Determine the [X, Y] coordinate at the center of the cell enclosing the given text.  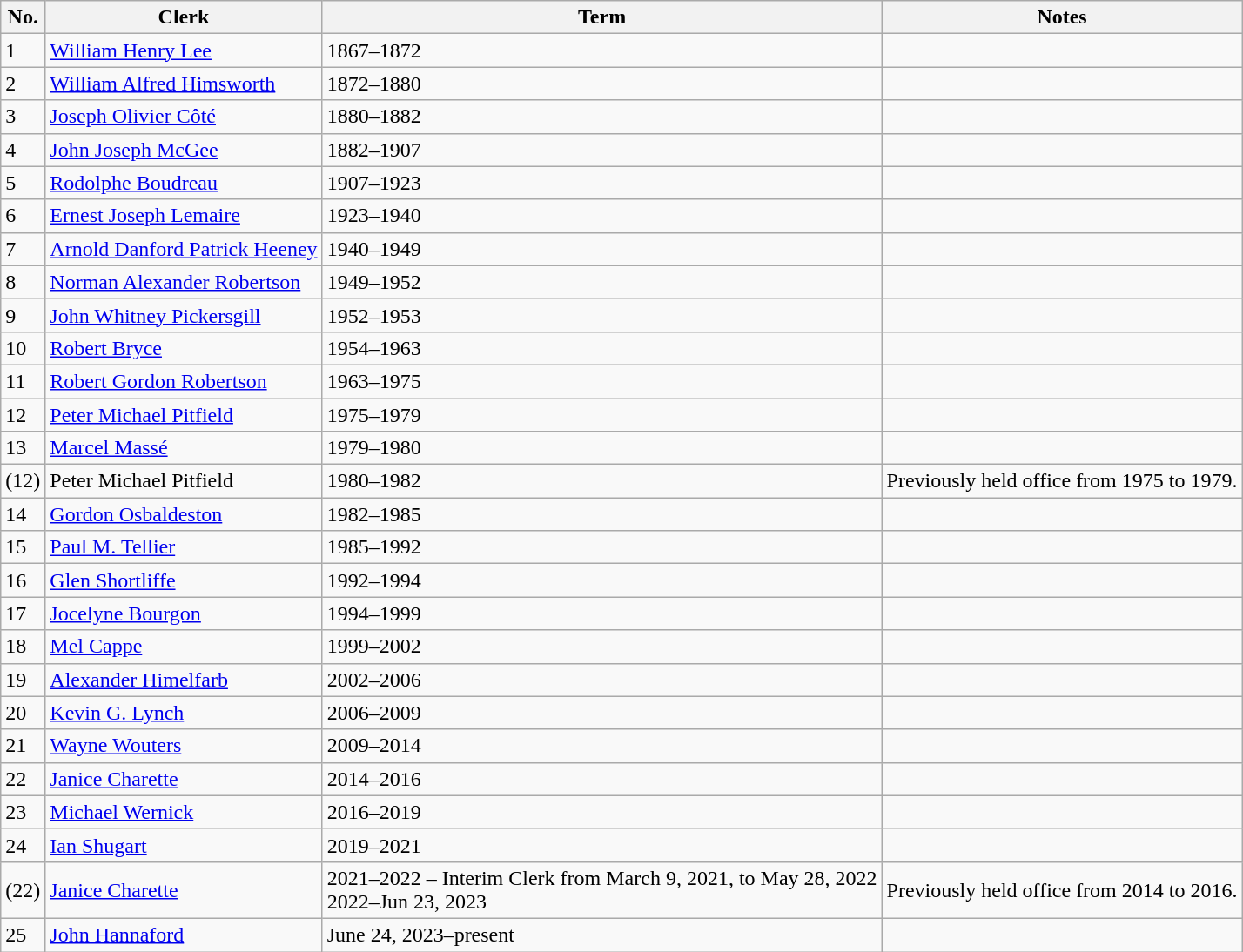
7 [23, 249]
1994–1999 [602, 613]
8 [23, 282]
1923–1940 [602, 216]
1963–1975 [602, 381]
12 [23, 415]
1872–1880 [602, 84]
Paul M. Tellier [184, 547]
3 [23, 117]
1867–1872 [602, 50]
2019–2021 [602, 845]
William Alfred Himsworth [184, 84]
Notes [1062, 17]
Term [602, 17]
Alexander Himelfarb [184, 680]
Robert Bryce [184, 348]
Marcel Massé [184, 448]
17 [23, 613]
4 [23, 150]
Jocelyne Bourgon [184, 613]
1979–1980 [602, 448]
1980–1982 [602, 481]
Clerk [184, 17]
2014–2016 [602, 779]
1882–1907 [602, 150]
Ian Shugart [184, 845]
2009–2014 [602, 746]
No. [23, 17]
22 [23, 779]
2002–2006 [602, 680]
(12) [23, 481]
Michael Wernick [184, 812]
23 [23, 812]
Joseph Olivier Côté [184, 117]
William Henry Lee [184, 50]
1952–1953 [602, 315]
Gordon Osbaldeston [184, 514]
Previously held office from 2014 to 2016. [1062, 889]
Previously held office from 1975 to 1979. [1062, 481]
Arnold Danford Patrick Heeney [184, 249]
14 [23, 514]
6 [23, 216]
1954–1963 [602, 348]
Wayne Wouters [184, 746]
25 [23, 935]
Rodolphe Boudreau [184, 183]
1992–1994 [602, 580]
18 [23, 647]
John Hannaford [184, 935]
1940–1949 [602, 249]
Robert Gordon Robertson [184, 381]
Mel Cappe [184, 647]
11 [23, 381]
Ernest Joseph Lemaire [184, 216]
2 [23, 84]
2016–2019 [602, 812]
1880–1882 [602, 117]
19 [23, 680]
20 [23, 713]
1999–2002 [602, 647]
2006–2009 [602, 713]
24 [23, 845]
1907–1923 [602, 183]
Glen Shortliffe [184, 580]
1975–1979 [602, 415]
1982–1985 [602, 514]
1985–1992 [602, 547]
2021–2022 – Interim Clerk from March 9, 2021, to May 28, 20222022–Jun 23, 2023 [602, 889]
(22) [23, 889]
Norman Alexander Robertson [184, 282]
June 24, 2023–present [602, 935]
16 [23, 580]
21 [23, 746]
1949–1952 [602, 282]
10 [23, 348]
13 [23, 448]
John Joseph McGee [184, 150]
1 [23, 50]
Kevin G. Lynch [184, 713]
9 [23, 315]
15 [23, 547]
John Whitney Pickersgill [184, 315]
5 [23, 183]
